Return the [X, Y] coordinate for the center point of the cell that contains the specified text.  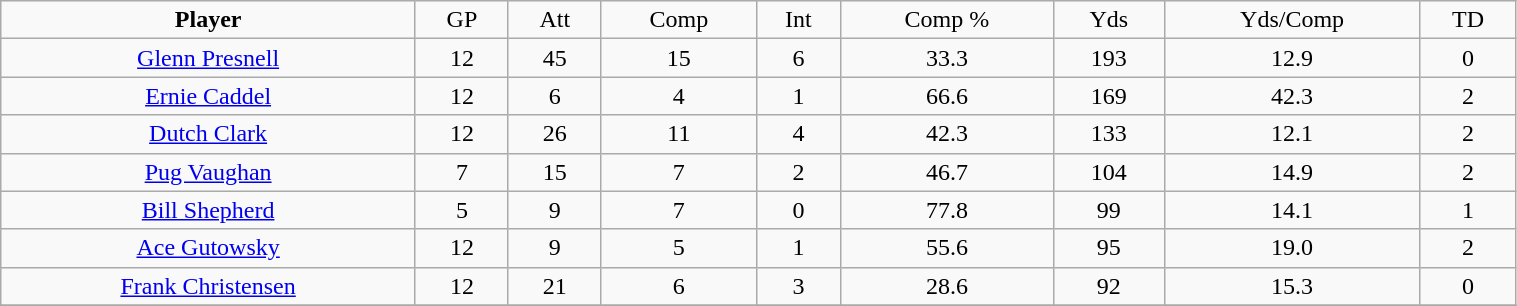
19.0 [1292, 248]
11 [678, 134]
55.6 [946, 248]
12.1 [1292, 134]
Att [554, 20]
95 [1108, 248]
14.1 [1292, 210]
Ace Gutowsky [208, 248]
26 [554, 134]
Int [798, 20]
66.6 [946, 96]
Bill Shepherd [208, 210]
77.8 [946, 210]
Yds [1108, 20]
Yds/Comp [1292, 20]
12.9 [1292, 58]
Frank Christensen [208, 286]
Pug Vaughan [208, 172]
Player [208, 20]
92 [1108, 286]
Glenn Presnell [208, 58]
28.6 [946, 286]
46.7 [946, 172]
Ernie Caddel [208, 96]
45 [554, 58]
Comp % [946, 20]
133 [1108, 134]
Comp [678, 20]
GP [462, 20]
Dutch Clark [208, 134]
193 [1108, 58]
14.9 [1292, 172]
169 [1108, 96]
TD [1468, 20]
15.3 [1292, 286]
3 [798, 286]
99 [1108, 210]
33.3 [946, 58]
21 [554, 286]
104 [1108, 172]
